Locate the cell with the specified text and output its (X, Y) center coordinate. 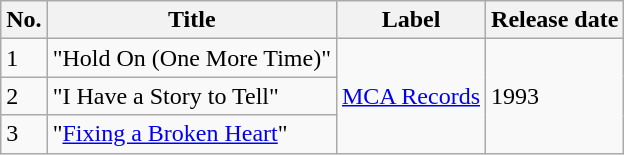
"Hold On (One More Time)" (192, 58)
2 (24, 96)
3 (24, 134)
"Fixing a Broken Heart" (192, 134)
1993 (555, 96)
Title (192, 20)
No. (24, 20)
MCA Records (410, 96)
"I Have a Story to Tell" (192, 96)
1 (24, 58)
Label (410, 20)
Release date (555, 20)
